Return [x, y] of the center of cell containing provided text 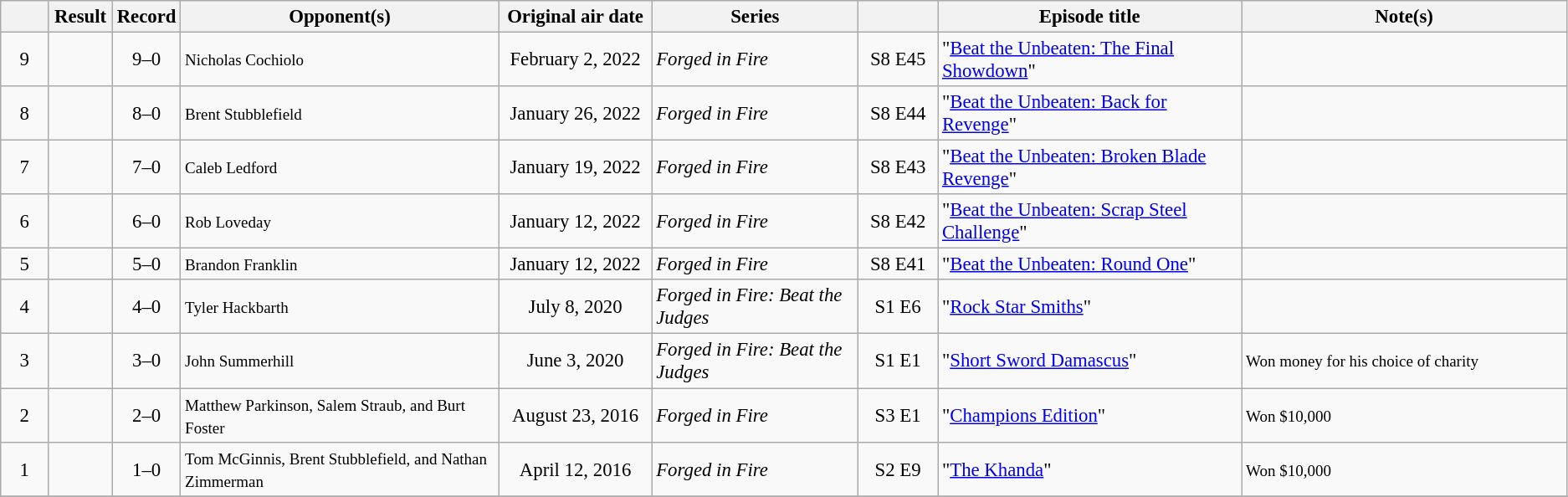
"Beat the Unbeaten: Scrap Steel Challenge" [1089, 221]
S1 E1 [899, 361]
Note(s) [1404, 17]
S8 E42 [899, 221]
5 [25, 264]
6 [25, 221]
January 19, 2022 [576, 167]
"Beat the Unbeaten: Round One" [1089, 264]
February 2, 2022 [576, 60]
Rob Loveday [340, 221]
4 [25, 306]
3–0 [146, 361]
Result [80, 17]
Record [146, 17]
January 26, 2022 [576, 114]
5–0 [146, 264]
2 [25, 415]
John Summerhill [340, 361]
Series [755, 17]
"Short Sword Damascus" [1089, 361]
S8 E44 [899, 114]
9 [25, 60]
August 23, 2016 [576, 415]
"Beat the Unbeaten: The Final Showdown" [1089, 60]
Won money for his choice of charity [1404, 361]
June 3, 2020 [576, 361]
Episode title [1089, 17]
3 [25, 361]
2–0 [146, 415]
Tyler Hackbarth [340, 306]
Brent Stubblefield [340, 114]
9–0 [146, 60]
"Beat the Unbeaten: Back for Revenge" [1089, 114]
S8 E45 [899, 60]
Tom McGinnis, Brent Stubblefield, and Nathan Zimmerman [340, 469]
S8 E41 [899, 264]
April 12, 2016 [576, 469]
8–0 [146, 114]
7 [25, 167]
1 [25, 469]
8 [25, 114]
"Rock Star Smiths" [1089, 306]
Nicholas Cochiolo [340, 60]
4–0 [146, 306]
Matthew Parkinson, Salem Straub, and Burt Foster [340, 415]
Opponent(s) [340, 17]
"The Khanda" [1089, 469]
S8 E43 [899, 167]
July 8, 2020 [576, 306]
Original air date [576, 17]
Caleb Ledford [340, 167]
7–0 [146, 167]
6–0 [146, 221]
"Beat the Unbeaten: Broken Blade Revenge" [1089, 167]
1–0 [146, 469]
S2 E9 [899, 469]
"Champions Edition" [1089, 415]
Brandon Franklin [340, 264]
S1 E6 [899, 306]
S3 E1 [899, 415]
